For the text-containing cell, return its midpoint in (x, y) coordinate format. 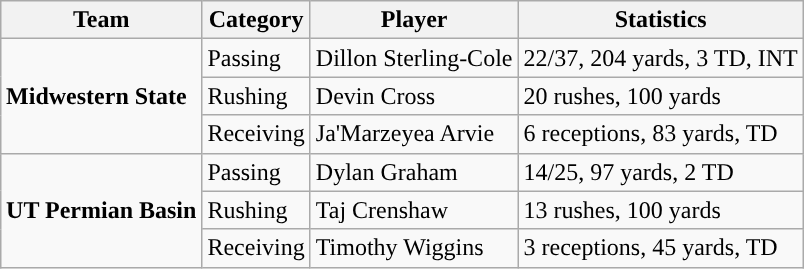
Ja'Marzeyea Arvie (414, 134)
Category (256, 20)
Timothy Wiggins (414, 248)
Dylan Graham (414, 172)
Devin Cross (414, 96)
22/37, 204 yards, 3 TD, INT (660, 58)
3 receptions, 45 yards, TD (660, 248)
14/25, 97 yards, 2 TD (660, 172)
Taj Crenshaw (414, 210)
20 rushes, 100 yards (660, 96)
Player (414, 20)
6 receptions, 83 yards, TD (660, 134)
Team (102, 20)
UT Permian Basin (102, 210)
Midwestern State (102, 96)
Statistics (660, 20)
13 rushes, 100 yards (660, 210)
Dillon Sterling-Cole (414, 58)
